Search for the cell housing the specified text and yield its (X, Y) center coordinate. 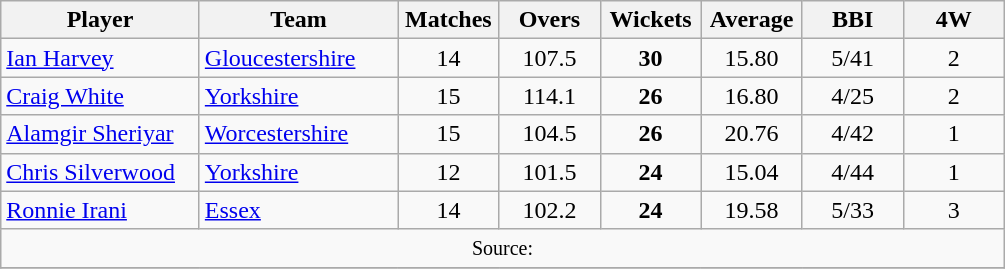
101.5 (550, 172)
Gloucestershire (298, 58)
Chris Silverwood (100, 172)
4W (954, 20)
Essex (298, 210)
5/41 (852, 58)
Overs (550, 20)
Ronnie Irani (100, 210)
Ian Harvey (100, 58)
30 (650, 58)
Source: (503, 248)
114.1 (550, 96)
4/44 (852, 172)
15.80 (752, 58)
104.5 (550, 134)
Average (752, 20)
Matches (448, 20)
5/33 (852, 210)
102.2 (550, 210)
15.04 (752, 172)
19.58 (752, 210)
12 (448, 172)
3 (954, 210)
Craig White (100, 96)
Player (100, 20)
Worcestershire (298, 134)
107.5 (550, 58)
Team (298, 20)
4/25 (852, 96)
Wickets (650, 20)
20.76 (752, 134)
16.80 (752, 96)
Alamgir Sheriyar (100, 134)
BBI (852, 20)
4/42 (852, 134)
